Determine the (x, y) coordinate at the center of the cell enclosing the given text.  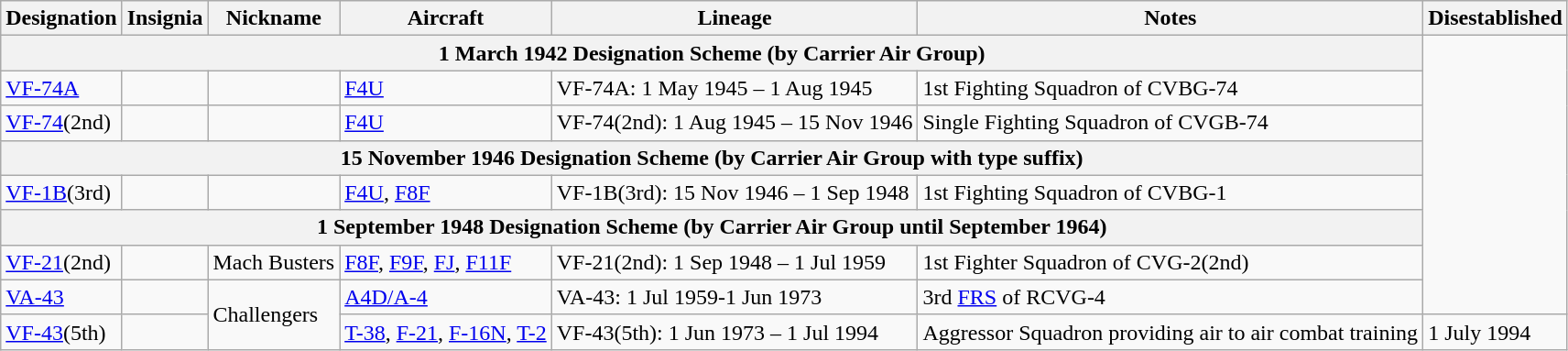
3rd FRS of RCVG-4 (1171, 297)
Mach Busters (274, 262)
T-38, F-21, F-16N, T-2 (446, 332)
VF-43(5th): 1 Jun 1973 – 1 Jul 1994 (735, 332)
Aircraft (446, 18)
1 July 1994 (1496, 332)
VF-43(5th) (61, 332)
Single Fighting Squadron of CVGB-74 (1171, 123)
Designation (61, 18)
Disestablished (1496, 18)
1st Fighter Squadron of CVG-2(2nd) (1171, 262)
1 September 1948 Designation Scheme (by Carrier Air Group until September 1964) (713, 227)
1st Fighting Squadron of CVBG-74 (1171, 88)
A4D/A-4 (446, 297)
Notes (1171, 18)
F8F, F9F, FJ, F11F (446, 262)
Aggressor Squadron providing air to air combat training (1171, 332)
F4U, F8F (446, 192)
VF-74(2nd): 1 Aug 1945 – 15 Nov 1946 (735, 123)
VA-43: 1 Jul 1959-1 Jun 1973 (735, 297)
VF-21(2nd): 1 Sep 1948 – 1 Jul 1959 (735, 262)
VF-1B(3rd) (61, 192)
VF-74A (61, 88)
VF-74(2nd) (61, 123)
1st Fighting Squadron of CVBG-1 (1171, 192)
Insignia (165, 18)
Nickname (274, 18)
VF-1B(3rd): 15 Nov 1946 – 1 Sep 1948 (735, 192)
VF-21(2nd) (61, 262)
VA-43 (61, 297)
Challengers (274, 314)
VF-74A: 1 May 1945 – 1 Aug 1945 (735, 88)
Lineage (735, 18)
15 November 1946 Designation Scheme (by Carrier Air Group with type suffix) (713, 158)
1 March 1942 Designation Scheme (by Carrier Air Group) (713, 53)
